Search for the cell housing the specified text and yield its (X, Y) center coordinate. 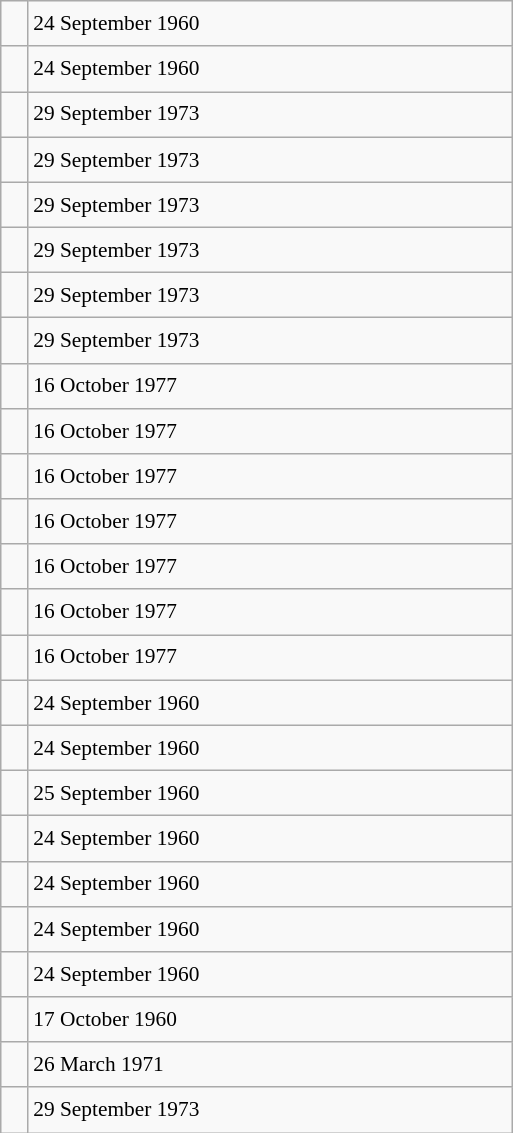
26 March 1971 (270, 1064)
25 September 1960 (270, 792)
17 October 1960 (270, 1020)
